Provide the (X, Y) coordinate of the cell's center where the given text is located.  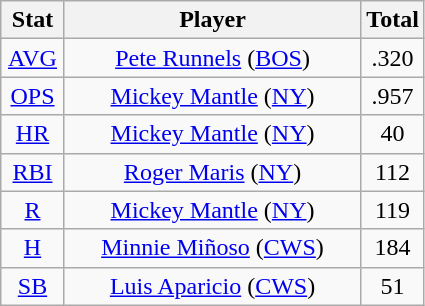
Pete Runnels (BOS) (212, 58)
H (33, 248)
40 (393, 134)
Roger Maris (NY) (212, 172)
Total (393, 20)
119 (393, 210)
HR (33, 134)
.320 (393, 58)
AVG (33, 58)
Stat (33, 20)
OPS (33, 96)
Luis Aparicio (CWS) (212, 286)
Player (212, 20)
112 (393, 172)
RBI (33, 172)
Minnie Miñoso (CWS) (212, 248)
184 (393, 248)
R (33, 210)
51 (393, 286)
SB (33, 286)
.957 (393, 96)
